Detect which cell encompasses the target text, then output its [X, Y] center coordinate. 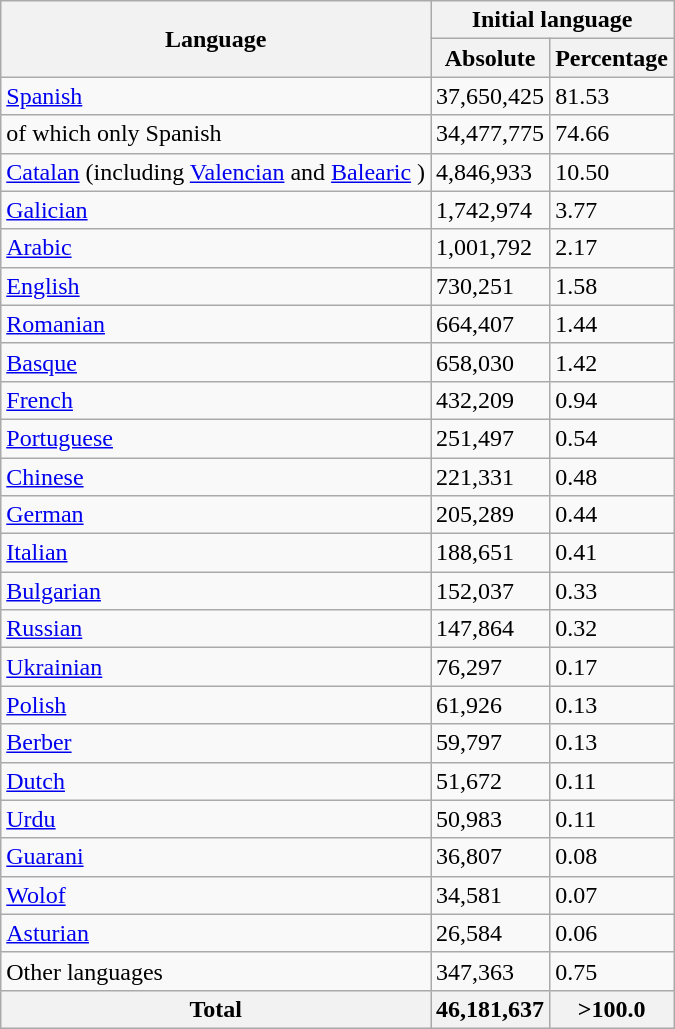
Urdu [216, 819]
1.58 [612, 286]
0.54 [612, 438]
664,407 [490, 324]
Language [216, 39]
0.07 [612, 895]
1.42 [612, 362]
German [216, 515]
Absolute [490, 58]
Total [216, 1009]
Portuguese [216, 438]
81.53 [612, 96]
English [216, 286]
Spanish [216, 96]
10.50 [612, 172]
Percentage [612, 58]
1,001,792 [490, 248]
251,497 [490, 438]
36,807 [490, 857]
>100.0 [612, 1009]
Polish [216, 705]
0.41 [612, 553]
0.17 [612, 667]
of which only Spanish [216, 134]
152,037 [490, 591]
Other languages [216, 971]
French [216, 400]
61,926 [490, 705]
0.32 [612, 629]
3.77 [612, 210]
46,181,637 [490, 1009]
1,742,974 [490, 210]
Asturian [216, 933]
0.08 [612, 857]
Berber [216, 743]
0.06 [612, 933]
147,864 [490, 629]
4,846,933 [490, 172]
0.33 [612, 591]
0.94 [612, 400]
Ukrainian [216, 667]
347,363 [490, 971]
1.44 [612, 324]
Romanian [216, 324]
Chinese [216, 477]
432,209 [490, 400]
26,584 [490, 933]
188,651 [490, 553]
34,581 [490, 895]
658,030 [490, 362]
37,650,425 [490, 96]
221,331 [490, 477]
Catalan (including Valencian and Balearic ) [216, 172]
Russian [216, 629]
Italian [216, 553]
Galician [216, 210]
0.44 [612, 515]
730,251 [490, 286]
2.17 [612, 248]
59,797 [490, 743]
51,672 [490, 781]
Basque [216, 362]
76,297 [490, 667]
50,983 [490, 819]
Initial language [552, 20]
34,477,775 [490, 134]
0.48 [612, 477]
0.75 [612, 971]
Arabic [216, 248]
Dutch [216, 781]
Bulgarian [216, 591]
74.66 [612, 134]
Guarani [216, 857]
205,289 [490, 515]
Wolof [216, 895]
